From the cell containing the given text, extract its center point as [X, Y] coordinate. 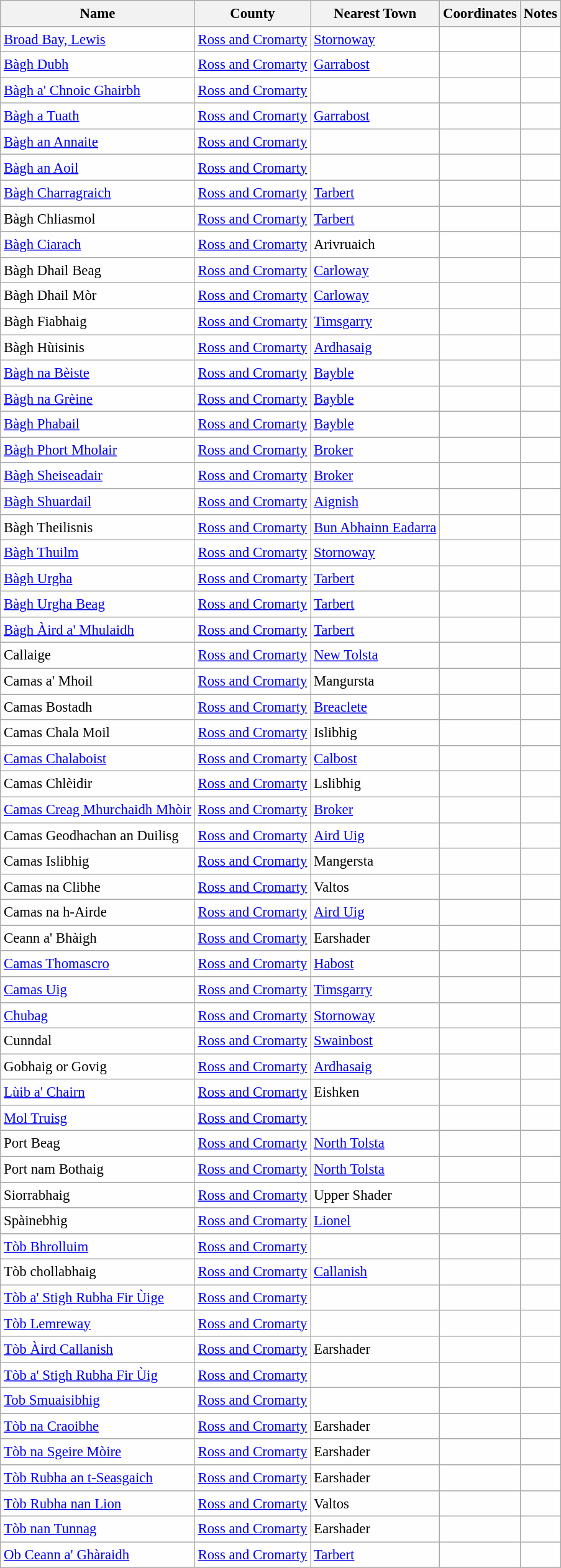
Camas na h-Airde [98, 913]
County [252, 14]
Camas Chalaboist [98, 759]
Habost [375, 964]
Camas Chala Moil [98, 733]
Bàgh Urgha [98, 579]
Calbost [375, 759]
Bàgh Dubh [98, 65]
Camas Bostadh [98, 707]
Chubag [98, 1015]
Bun Abhainn Eadarra [375, 527]
Bàgh Hùisinis [98, 348]
Bàgh a' Chnoic Ghairbh [98, 91]
Tòb a' Stigh Rubha Fir Ùige [98, 1298]
Tòb na Craoibhe [98, 1426]
Ob Ceann a' Ghàraidh [98, 1555]
Bàgh na Bèiste [98, 373]
Bàgh Chliasmol [98, 219]
Camas na Clibhe [98, 887]
Coordinates [480, 14]
Lslibhig [375, 784]
Broad Bay, Lewis [98, 39]
Bàgh Urgha Beag [98, 604]
Nearest Town [375, 14]
Lionel [375, 1221]
Cunndal [98, 1041]
Tòb Lemreway [98, 1324]
Bàgh Phabail [98, 425]
Arivruaich [375, 245]
Port nam Bothaig [98, 1169]
Mol Truisg [98, 1118]
Tòb chollabhaig [98, 1272]
Bàgh Theilisnis [98, 527]
Tòb nan Tunnag [98, 1529]
Tòb a' Stigh Rubha Fir Ùig [98, 1375]
Callanish [375, 1272]
Upper Shader [375, 1195]
Tòb Rubha nan Lion [98, 1503]
New Tolsta [375, 656]
Name [98, 14]
Bàgh Sheiseadair [98, 476]
Camas Geodhachan an Duilisg [98, 836]
Bàgh Shuardail [98, 502]
Spàinebhig [98, 1221]
Aignish [375, 502]
Camas Creag Mhurchaidh Mhòir [98, 810]
Bàgh Fiabhaig [98, 322]
Bàgh Thuilm [98, 553]
Camas Uig [98, 990]
Mangersta [375, 861]
Tob Smuaisibhig [98, 1401]
Ceann a' Bhàigh [98, 938]
Tòb Àird Callanish [98, 1349]
Siorrabhaig [98, 1195]
Tòb Bhrolluim [98, 1247]
Bàgh na Grèine [98, 399]
Port Beag [98, 1144]
Bàgh a Tuath [98, 116]
Islibhig [375, 733]
Mangursta [375, 681]
Breaclete [375, 707]
Bàgh Phort Mholair [98, 450]
Bàgh Àird a' Mhulaidh [98, 630]
Bàgh an Annaite [98, 142]
Bàgh Dhail Beag [98, 271]
Bàgh Ciarach [98, 245]
Camas a' Mhoil [98, 681]
Notes [540, 14]
Callaige [98, 656]
Gobhaig or Govig [98, 1067]
Bàgh an Aoil [98, 168]
Tòb na Sgeire Mòire [98, 1452]
Camas Islibhig [98, 861]
Bàgh Dhail Mòr [98, 296]
Lùib a' Chairn [98, 1092]
Tòb Rubha an t-Seasgaich [98, 1478]
Camas Thomascro [98, 964]
Camas Chlèidir [98, 784]
Swainbost [375, 1041]
Bàgh Charragraich [98, 194]
Eishken [375, 1092]
